Extract the (x, y) coordinate from the center of the cell holding the provided text.  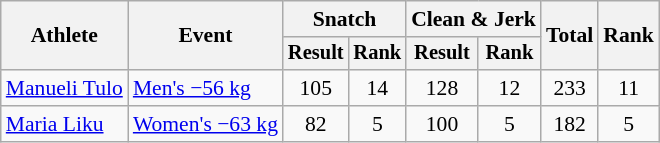
Total (570, 36)
105 (316, 88)
Event (206, 36)
233 (570, 88)
Men's −56 kg (206, 88)
Snatch (344, 19)
182 (570, 124)
Athlete (64, 36)
11 (628, 88)
Maria Liku (64, 124)
128 (442, 88)
12 (510, 88)
Women's −63 kg (206, 124)
Manueli Tulo (64, 88)
100 (442, 124)
Clean & Jerk (474, 19)
82 (316, 124)
14 (378, 88)
